Capture the cell that displays the provided text and extract its (x, y) central coordinate. 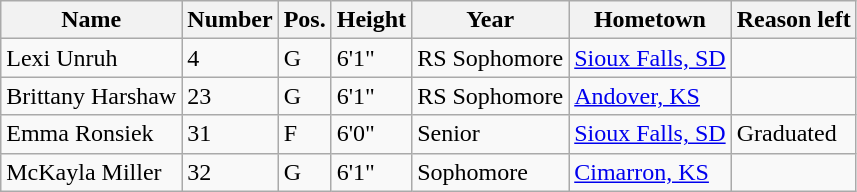
Reason left (794, 20)
Cimarron, KS (650, 172)
32 (230, 172)
Sophomore (490, 172)
4 (230, 58)
McKayla Miller (92, 172)
Year (490, 20)
F (304, 134)
23 (230, 96)
Senior (490, 134)
Emma Ronsiek (92, 134)
Andover, KS (650, 96)
Pos. (304, 20)
Hometown (650, 20)
Brittany Harshaw (92, 96)
Height (371, 20)
Number (230, 20)
Graduated (794, 134)
6'0" (371, 134)
Name (92, 20)
31 (230, 134)
Lexi Unruh (92, 58)
